Provide the (X, Y) coordinate of the cell's center where the given text is located.  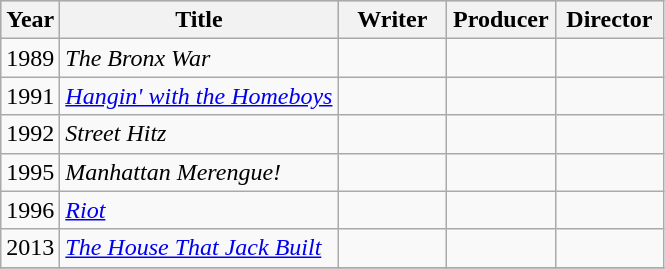
Director (610, 20)
Street Hitz (199, 134)
1992 (30, 134)
1996 (30, 210)
The House That Jack Built (199, 248)
Writer (392, 20)
1989 (30, 58)
Manhattan Merengue! (199, 172)
The Bronx War (199, 58)
1995 (30, 172)
1991 (30, 96)
2013 (30, 248)
Year (30, 20)
Title (199, 20)
Producer (502, 20)
Riot (199, 210)
Hangin' with the Homeboys (199, 96)
